Identify which cell holds the provided text, then report its (x, y) central coordinate. 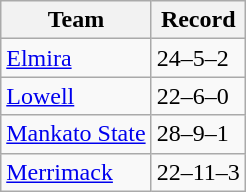
Record (198, 20)
22–6–0 (198, 96)
22–11–3 (198, 172)
Mankato State (76, 134)
Merrimack (76, 172)
28–9–1 (198, 134)
Team (76, 20)
Lowell (76, 96)
24–5–2 (198, 58)
Elmira (76, 58)
